Return (x, y) of the center of cell containing provided text 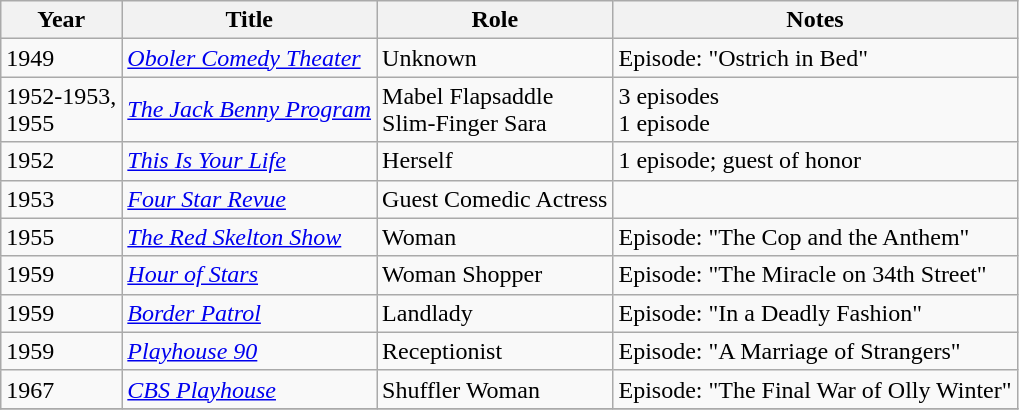
Episode: "The Miracle on 34th Street" (815, 275)
Role (495, 20)
Notes (815, 20)
Shuffler Woman (495, 389)
Herself (495, 161)
Episode: "The Cop and the Anthem" (815, 237)
Title (250, 20)
1967 (62, 389)
Border Patrol (250, 313)
1949 (62, 58)
Episode: "Ostrich in Bed" (815, 58)
Mabel FlapsaddleSlim-Finger Sara (495, 110)
Episode: "In a Deadly Fashion" (815, 313)
Guest Comedic Actress (495, 199)
Woman Shopper (495, 275)
Episode: "A Marriage of Strangers" (815, 351)
1952 (62, 161)
3 episodes1 episode (815, 110)
Year (62, 20)
The Red Skelton Show (250, 237)
Oboler Comedy Theater (250, 58)
Four Star Revue (250, 199)
Unknown (495, 58)
The Jack Benny Program (250, 110)
Episode: "The Final War of Olly Winter" (815, 389)
1 episode; guest of honor (815, 161)
CBS Playhouse (250, 389)
1952-1953,1955 (62, 110)
Landlady (495, 313)
Playhouse 90 (250, 351)
Hour of Stars (250, 275)
This Is Your Life (250, 161)
1953 (62, 199)
Woman (495, 237)
1955 (62, 237)
Receptionist (495, 351)
